Return [x, y] of the center of cell containing provided text 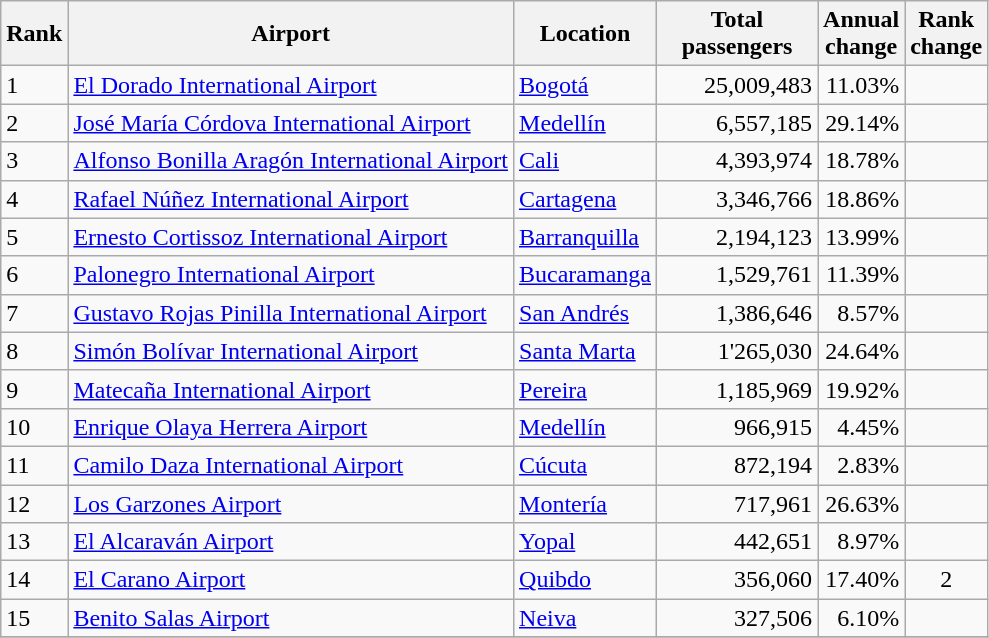
8.97% [862, 542]
26.63% [862, 503]
9 [34, 389]
29.14% [862, 123]
Yopal [586, 542]
Bucaramanga [586, 275]
1'265,030 [738, 351]
4.45% [862, 427]
6.10% [862, 618]
Pereira [586, 389]
19.92% [862, 389]
10 [34, 427]
Montería [586, 503]
11.03% [862, 85]
11.39% [862, 275]
Camilo Daza International Airport [291, 465]
11 [34, 465]
717,961 [738, 503]
Neiva [586, 618]
Benito Salas Airport [291, 618]
Bogotá [586, 85]
966,915 [738, 427]
Matecaña International Airport [291, 389]
Airport [291, 34]
2,194,123 [738, 237]
El Alcaraván Airport [291, 542]
14 [34, 580]
7 [34, 313]
18.78% [862, 161]
Barranquilla [586, 237]
356,060 [738, 580]
1,386,646 [738, 313]
442,651 [738, 542]
6 [34, 275]
Santa Marta [586, 351]
Quibdo [586, 580]
12 [34, 503]
5 [34, 237]
872,194 [738, 465]
Los Garzones Airport [291, 503]
Enrique Olaya Herrera Airport [291, 427]
4 [34, 199]
El Carano Airport [291, 580]
José María Córdova International Airport [291, 123]
8 [34, 351]
1,529,761 [738, 275]
Location [586, 34]
Rankchange [946, 34]
Totalpassengers [738, 34]
Palonegro International Airport [291, 275]
15 [34, 618]
2.83% [862, 465]
13.99% [862, 237]
Annualchange [862, 34]
1,185,969 [738, 389]
San Andrés [586, 313]
4,393,974 [738, 161]
18.86% [862, 199]
Cartagena [586, 199]
Cali [586, 161]
Gustavo Rojas Pinilla International Airport [291, 313]
Ernesto Cortissoz International Airport [291, 237]
Rafael Núñez International Airport [291, 199]
Cúcuta [586, 465]
8.57% [862, 313]
327,506 [738, 618]
1 [34, 85]
13 [34, 542]
Alfonso Bonilla Aragón International Airport [291, 161]
Simón Bolívar International Airport [291, 351]
El Dorado International Airport [291, 85]
6,557,185 [738, 123]
25,009,483 [738, 85]
3,346,766 [738, 199]
Rank [34, 34]
24.64% [862, 351]
3 [34, 161]
17.40% [862, 580]
